Return [X, Y] of the center of cell containing provided text 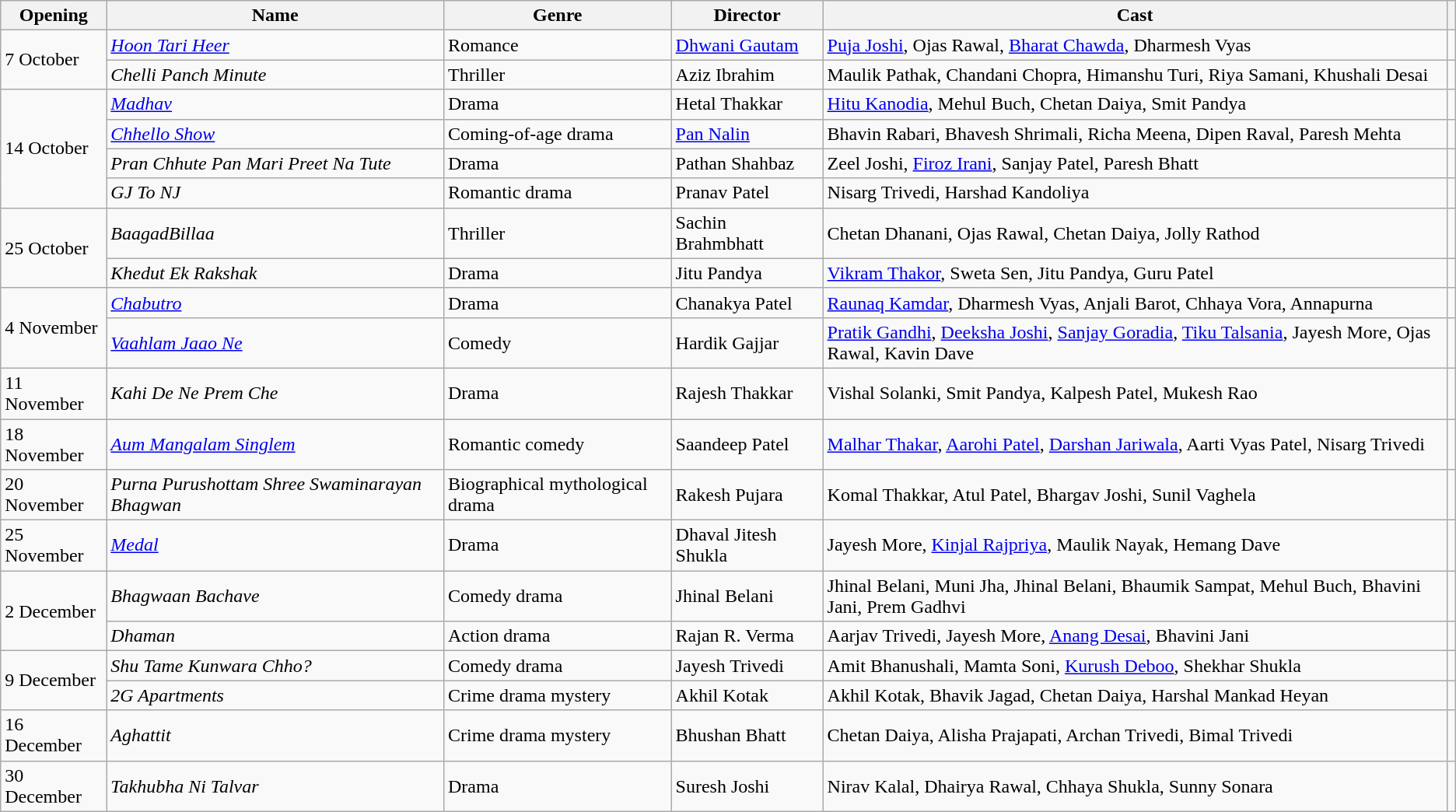
Jayesh Trivedi [747, 666]
Hetal Thakkar [747, 104]
Name [275, 16]
Akhil Kotak, Bhavik Jagad, Chetan Daiya, Harshal Mankad Heyan [1135, 695]
Chetan Daiya, Alisha Prajapati, Archan Trivedi, Bimal Trivedi [1135, 736]
Vaahlam Jaao Ne [275, 342]
25 October [54, 247]
Genre [557, 16]
Jitu Pandya [747, 273]
Dhwani Gautam [747, 45]
Romance [557, 45]
11 November [54, 394]
Bhavin Rabari, Bhavesh Shrimali, Richa Meena, Dipen Raval, Paresh Mehta [1135, 134]
30 December [54, 786]
Rajan R. Verma [747, 636]
25 November [54, 546]
Khedut Ek Rakshak [275, 273]
Comedy [557, 342]
Saandeep Patel [747, 443]
Akhil Kotak [747, 695]
2 December [54, 611]
Pranav Patel [747, 193]
Madhav [275, 104]
Aarjav Trivedi, Jayesh More, Anang Desai, Bhavini Jani [1135, 636]
Hoon Tari Heer [275, 45]
Sachin Brahmbhatt [747, 233]
Raunaq Kamdar, Dharmesh Vyas, Anjali Barot, Chhaya Vora, Annapurna [1135, 303]
Dhaval Jitesh Shukla [747, 546]
Maulik Pathak, Chandani Chopra, Himanshu Turi, Riya Samani, Khushali Desai [1135, 75]
Aziz Ibrahim [747, 75]
Kahi De Ne Prem Che [275, 394]
Biographical mythological drama [557, 495]
Amit Bhanushali, Mamta Soni, Kurush Deboo, Shekhar Shukla [1135, 666]
Pran Chhute Pan Mari Preet Na Tute [275, 163]
Bhushan Bhatt [747, 736]
Chanakya Patel [747, 303]
Rajesh Thakkar [747, 394]
Aghattit [275, 736]
Chhello Show [275, 134]
Chelli Panch Minute [275, 75]
Director [747, 16]
Zeel Joshi, Firoz Irani, Sanjay Patel, Paresh Bhatt [1135, 163]
Medal [275, 546]
16 December [54, 736]
Chetan Dhanani, Ojas Rawal, Chetan Daiya, Jolly Rathod [1135, 233]
Nirav Kalal, Dhairya Rawal, Chhaya Shukla, Sunny Sonara [1135, 786]
Action drama [557, 636]
2G Apartments [275, 695]
Jayesh More, Kinjal Rajpriya, Maulik Nayak, Hemang Dave [1135, 546]
Malhar Thakar, Aarohi Patel, Darshan Jariwala, Aarti Vyas Patel, Nisarg Trivedi [1135, 443]
Jhinal Belani [747, 596]
Vishal Solanki, Smit Pandya, Kalpesh Patel, Mukesh Rao [1135, 394]
BaagadBillaa [275, 233]
Jhinal Belani, Muni Jha, Jhinal Belani, Bhaumik Sampat, Mehul Buch, Bhavini Jani, Prem Gadhvi [1135, 596]
Romantic comedy [557, 443]
Chabutro [275, 303]
Takhubha Ni Talvar [275, 786]
7 October [54, 60]
GJ To NJ [275, 193]
Nisarg Trivedi, Harshad Kandoliya [1135, 193]
14 October [54, 149]
9 December [54, 681]
Pan Nalin [747, 134]
Hitu Kanodia, Mehul Buch, Chetan Daiya, Smit Pandya [1135, 104]
Suresh Joshi [747, 786]
Romantic drama [557, 193]
Shu Tame Kunwara Chho? [275, 666]
Komal Thakkar, Atul Patel, Bhargav Joshi, Sunil Vaghela [1135, 495]
Opening [54, 16]
Purna Purushottam Shree Swaminarayan Bhagwan [275, 495]
Puja Joshi, Ojas Rawal, Bharat Chawda, Dharmesh Vyas [1135, 45]
4 November [54, 328]
Pratik Gandhi, Deeksha Joshi, Sanjay Goradia, Tiku Talsania, Jayesh More, Ojas Rawal, Kavin Dave [1135, 342]
Coming-of-age drama [557, 134]
Dhaman [275, 636]
Pathan Shahbaz [747, 163]
Vikram Thakor, Sweta Sen, Jitu Pandya, Guru Patel [1135, 273]
20 November [54, 495]
Bhagwaan Bachave [275, 596]
Rakesh Pujara [747, 495]
Hardik Gajjar [747, 342]
18 November [54, 443]
Cast [1135, 16]
Aum Mangalam Singlem [275, 443]
